From the cell containing the given text, extract its center point as [X, Y] coordinate. 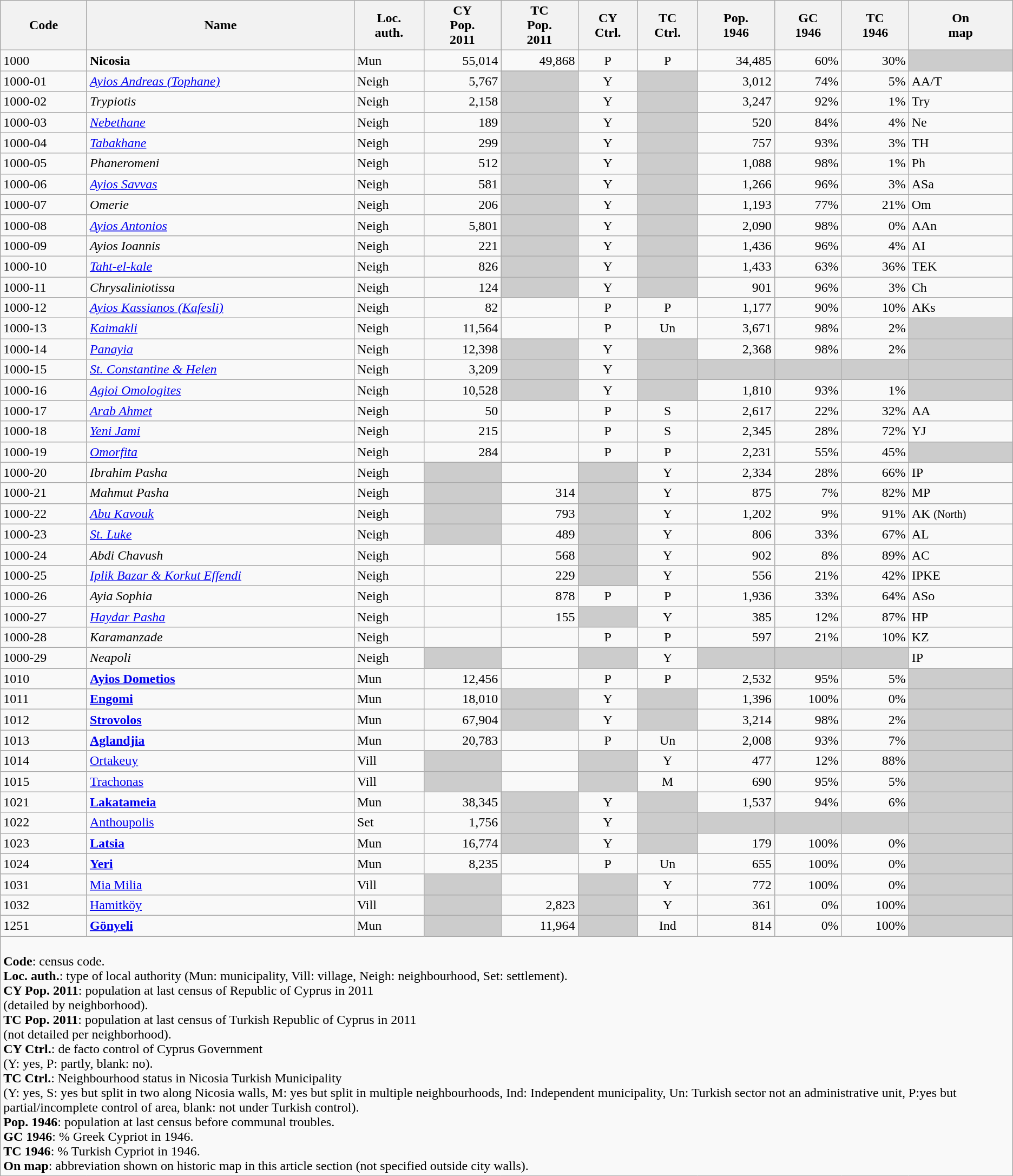
1000-29 [44, 658]
60% [808, 61]
8% [808, 555]
1010 [44, 679]
1000-10 [44, 266]
902 [736, 555]
TC Pop. 2011 [540, 25]
2,158 [462, 102]
1015 [44, 781]
42% [875, 575]
215 [462, 431]
556 [736, 575]
2,617 [736, 411]
74% [808, 81]
2,334 [736, 472]
Mia Milia [220, 884]
32% [875, 411]
Loc. auth. [389, 25]
Ph [961, 163]
314 [540, 493]
Set [389, 823]
66% [875, 472]
87% [875, 616]
1,202 [736, 514]
12,398 [462, 349]
1,396 [736, 699]
3,209 [462, 370]
M [667, 781]
2,008 [736, 740]
Chrysaliniotissa [220, 287]
1000-07 [44, 205]
91% [875, 514]
Ayios Ioannis [220, 246]
Agioi Omologites [220, 390]
67% [875, 534]
St. Constantine & Helen [220, 370]
64% [875, 596]
1000-08 [44, 225]
1023 [44, 843]
1012 [44, 720]
1000-24 [44, 555]
49,868 [540, 61]
155 [540, 616]
Trypiotis [220, 102]
1000-20 [44, 472]
67,904 [462, 720]
63% [808, 266]
1,433 [736, 266]
Gönyeli [220, 925]
TEK [961, 266]
Neapoli [220, 658]
TH [961, 143]
10,528 [462, 390]
20,783 [462, 740]
3,671 [736, 329]
1,756 [462, 823]
1,266 [736, 184]
55,014 [462, 61]
299 [462, 143]
826 [462, 266]
Yeri [220, 864]
Anthoupolis [220, 823]
55% [808, 452]
Ind [667, 925]
TC 1946 [875, 25]
CY Ctrl. [608, 25]
36% [875, 266]
1000 [44, 61]
489 [540, 534]
1,193 [736, 205]
Karamanzade [220, 638]
AA [961, 411]
690 [736, 781]
1022 [44, 823]
1000-23 [44, 534]
Try [961, 102]
1000-16 [44, 390]
Ayios Andreas (Tophane) [220, 81]
TC Ctrl. [667, 25]
179 [736, 843]
50 [462, 411]
11,564 [462, 329]
6% [875, 802]
82% [875, 493]
2,532 [736, 679]
Ayios Dometios [220, 679]
597 [736, 638]
2,090 [736, 225]
16,774 [462, 843]
1000-13 [44, 329]
ASa [961, 184]
806 [736, 534]
MP [961, 493]
568 [540, 555]
1000-04 [44, 143]
Hamitköy [220, 905]
Pop. 1946 [736, 25]
Ch [961, 287]
Ayios Antonios [220, 225]
1,810 [736, 390]
Code [44, 25]
1032 [44, 905]
Tabakhane [220, 143]
2,823 [540, 905]
284 [462, 452]
KZ [961, 638]
1000-21 [44, 493]
3,012 [736, 81]
1014 [44, 761]
1000-27 [44, 616]
AA/T [961, 81]
2,368 [736, 349]
Lakatameia [220, 802]
Omorfita [220, 452]
82 [462, 308]
3,214 [736, 720]
Engomi [220, 699]
77% [808, 205]
Haydar Pasha [220, 616]
Ortakeuy [220, 761]
1000-09 [44, 246]
655 [736, 864]
AKs [961, 308]
814 [736, 925]
Omerie [220, 205]
772 [736, 884]
206 [462, 205]
84% [808, 122]
St. Luke [220, 534]
901 [736, 287]
Ibrahim Pasha [220, 472]
5,801 [462, 225]
512 [462, 163]
Trachonas [220, 781]
1000-14 [44, 349]
221 [462, 246]
Kaimakli [220, 329]
1,436 [736, 246]
11,964 [540, 925]
1000-19 [44, 452]
Ayios Kassianos (Kafesli) [220, 308]
1,177 [736, 308]
8,235 [462, 864]
1,936 [736, 596]
Latsia [220, 843]
94% [808, 802]
1000-03 [44, 122]
1021 [44, 802]
1000-12 [44, 308]
1251 [44, 925]
90% [808, 308]
On map [961, 25]
385 [736, 616]
793 [540, 514]
581 [462, 184]
1000-01 [44, 81]
Phaneromeni [220, 163]
2,345 [736, 431]
1,537 [736, 802]
Taht-el-kale [220, 266]
Panayia [220, 349]
ASo [961, 596]
Ayios Savvas [220, 184]
Nicosia [220, 61]
3,247 [736, 102]
1000-17 [44, 411]
AI [961, 246]
30% [875, 61]
HP [961, 616]
89% [875, 555]
Abdi Chavush [220, 555]
12,456 [462, 679]
1000-15 [44, 370]
1000-22 [44, 514]
Arab Ahmet [220, 411]
GC 1946 [808, 25]
18,010 [462, 699]
2,231 [736, 452]
IPKE [961, 575]
477 [736, 761]
AC [961, 555]
38,345 [462, 802]
1000-28 [44, 638]
1000-18 [44, 431]
88% [875, 761]
5,767 [462, 81]
1000-05 [44, 163]
189 [462, 122]
Aglandjia [220, 740]
Name [220, 25]
1000-06 [44, 184]
Ne [961, 122]
1000-02 [44, 102]
1000-11 [44, 287]
124 [462, 287]
361 [736, 905]
92% [808, 102]
1031 [44, 884]
9% [808, 514]
1,088 [736, 163]
Abu Kavouk [220, 514]
1024 [44, 864]
YJ [961, 431]
34,485 [736, 61]
878 [540, 596]
229 [540, 575]
1013 [44, 740]
45% [875, 452]
Mahmut Pasha [220, 493]
CY Pop. 2011 [462, 25]
1000-26 [44, 596]
Om [961, 205]
22% [808, 411]
AK (North) [961, 514]
Strovolos [220, 720]
Yeni Jami [220, 431]
Iplik Bazar & Korkut Effendi [220, 575]
520 [736, 122]
1000-25 [44, 575]
AL [961, 534]
1011 [44, 699]
72% [875, 431]
Nebethane [220, 122]
875 [736, 493]
Ayia Sophia [220, 596]
757 [736, 143]
AAn [961, 225]
